Extract the [x, y] coordinate from the center of the cell holding the provided text.  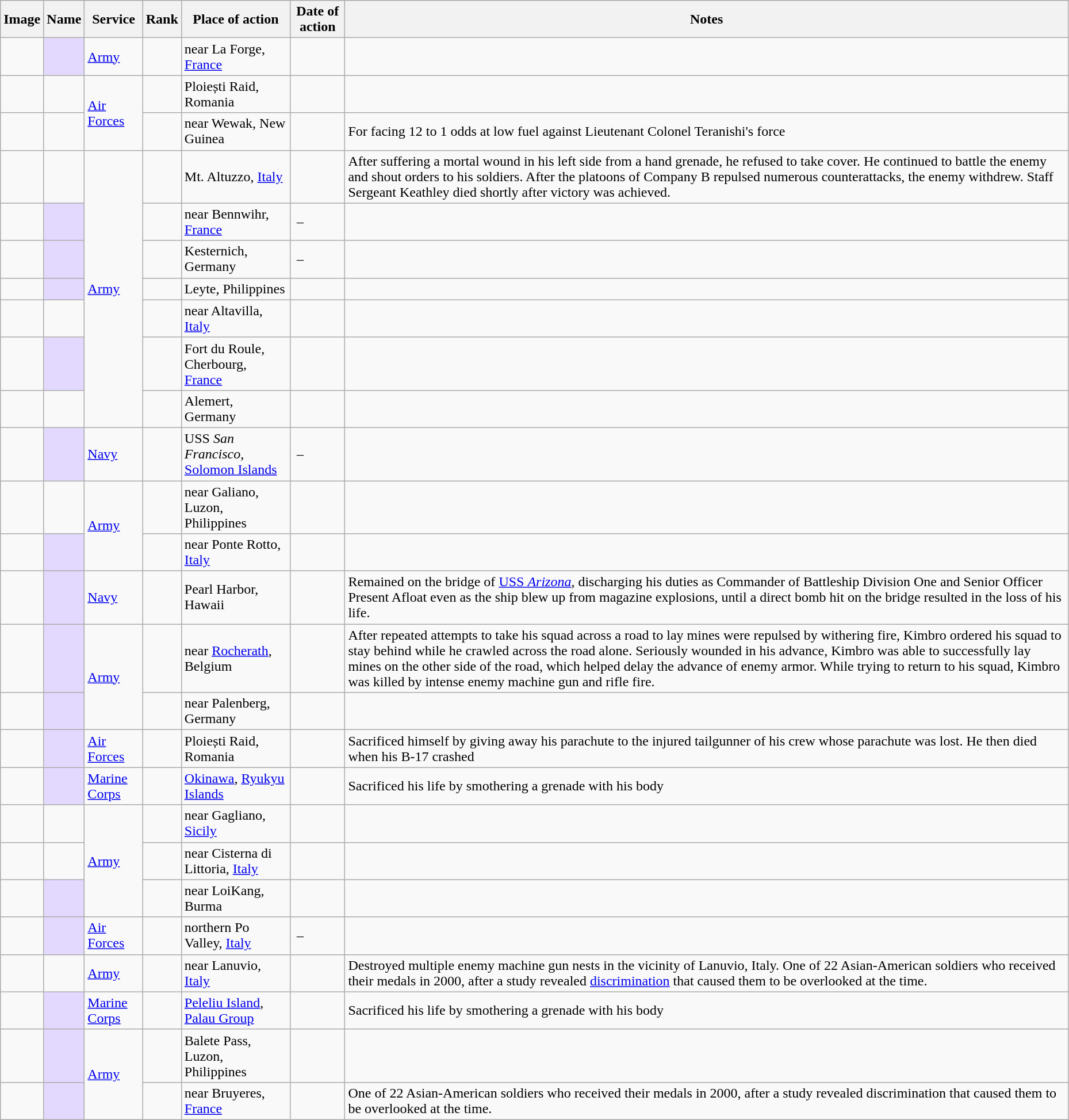
near Rocherath, Belgium [236, 658]
near Gagliano, Sicily [236, 824]
Rank [162, 20]
near Cisterna di Littoria, Italy [236, 861]
Sacrificed himself by giving away his parachute to the injured tailgunner of his crew whose parachute was lost. He then died when his B-17 crashed [706, 749]
Balete Pass, Luzon, Philippines [236, 1056]
Okinawa, Ryukyu Islands [236, 786]
Name [64, 20]
Leyte, Philippines [236, 289]
Notes [706, 20]
Service [114, 20]
Date of action [317, 20]
Fort du Roule, Cherbourg, France [236, 364]
Peleliu Island, Palau Group [236, 1010]
Image [22, 20]
near Palenberg, Germany [236, 711]
near Galiano, Luzon, Philippines [236, 507]
Pearl Harbor, Hawaii [236, 598]
near Lanuvio, Italy [236, 973]
near Bruyeres, France [236, 1101]
near La Forge, France [236, 56]
For facing 12 to 1 odds at low fuel against Lieutenant Colonel Teranishi's force [706, 131]
Mt. Altuzzo, Italy [236, 177]
near Wewak, New Guinea [236, 131]
Alemert, Germany [236, 408]
near Ponte Rotto, Italy [236, 552]
Kesternich, Germany [236, 259]
near LoiKang, Burma [236, 899]
Place of action [236, 20]
northern Po Valley, Italy [236, 935]
near Bennwihr, France [236, 222]
near Altavilla, Italy [236, 319]
USS San Francisco, Solomon Islands [236, 454]
